Capture the cell that displays the provided text and extract its [x, y] central coordinate. 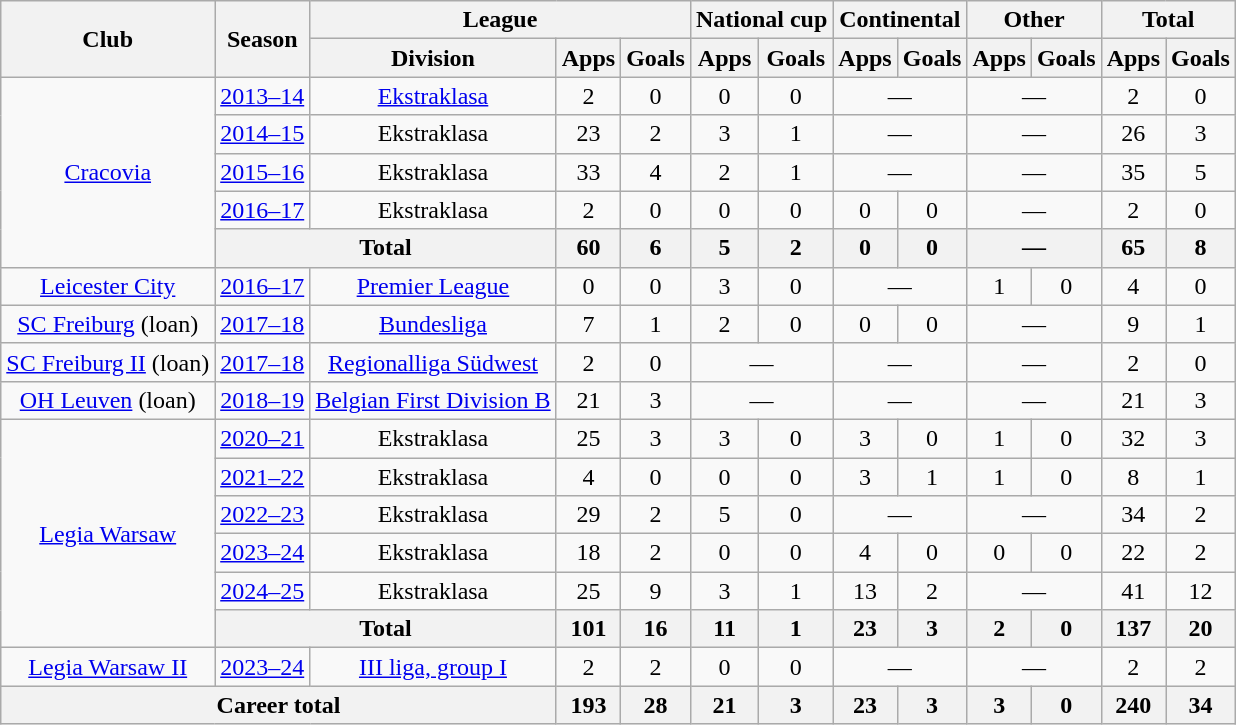
SC Freiburg (loan) [108, 324]
Leicester City [108, 286]
18 [588, 553]
6 [656, 248]
22 [1133, 553]
13 [865, 591]
III liga, group I [433, 667]
Club [108, 39]
2014–15 [262, 134]
33 [588, 172]
2013–14 [262, 96]
Legia Warsaw II [108, 667]
Continental [900, 20]
2015–16 [262, 172]
137 [1133, 629]
41 [1133, 591]
Belgian First Division B [433, 400]
20 [1201, 629]
Other [1034, 20]
Regionalliga Südwest [433, 362]
2024–25 [262, 591]
Legia Warsaw [108, 533]
League [500, 20]
29 [588, 515]
12 [1201, 591]
193 [588, 705]
2018–19 [262, 400]
National cup [761, 20]
240 [1133, 705]
Bundesliga [433, 324]
2022–23 [262, 515]
65 [1133, 248]
7 [588, 324]
2021–22 [262, 477]
32 [1133, 438]
11 [724, 629]
101 [588, 629]
Cracovia [108, 172]
Division [433, 58]
OH Leuven (loan) [108, 400]
35 [1133, 172]
Season [262, 39]
60 [588, 248]
28 [656, 705]
26 [1133, 134]
SC Freiburg II (loan) [108, 362]
Career total [278, 705]
2020–21 [262, 438]
Premier League [433, 286]
16 [656, 629]
